Return (X, Y) of the center of cell containing provided text 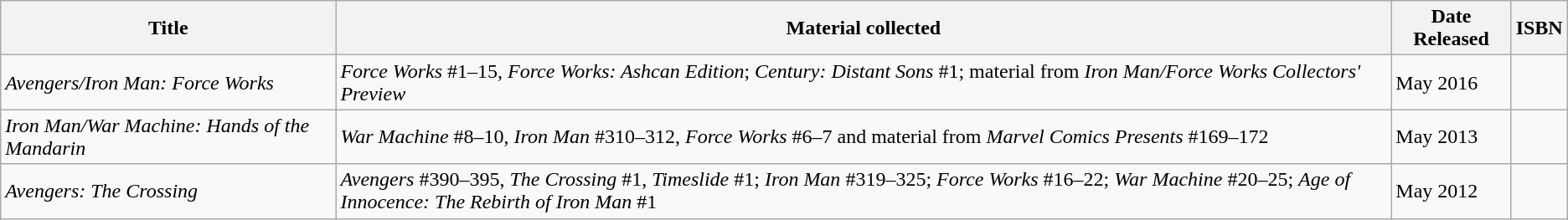
May 2016 (1451, 82)
May 2012 (1451, 191)
Date Released (1451, 28)
Force Works #1–15, Force Works: Ashcan Edition; Century: Distant Sons #1; material from Iron Man/Force Works Collectors' Preview (864, 82)
Iron Man/War Machine: Hands of the Mandarin (168, 137)
Material collected (864, 28)
Avengers: The Crossing (168, 191)
ISBN (1540, 28)
Avengers/Iron Man: Force Works (168, 82)
Title (168, 28)
May 2013 (1451, 137)
War Machine #8–10, Iron Man #310–312, Force Works #6–7 and material from Marvel Comics Presents #169–172 (864, 137)
